Scan for the cell matching the given text and deliver its (X, Y) coordinate at center. 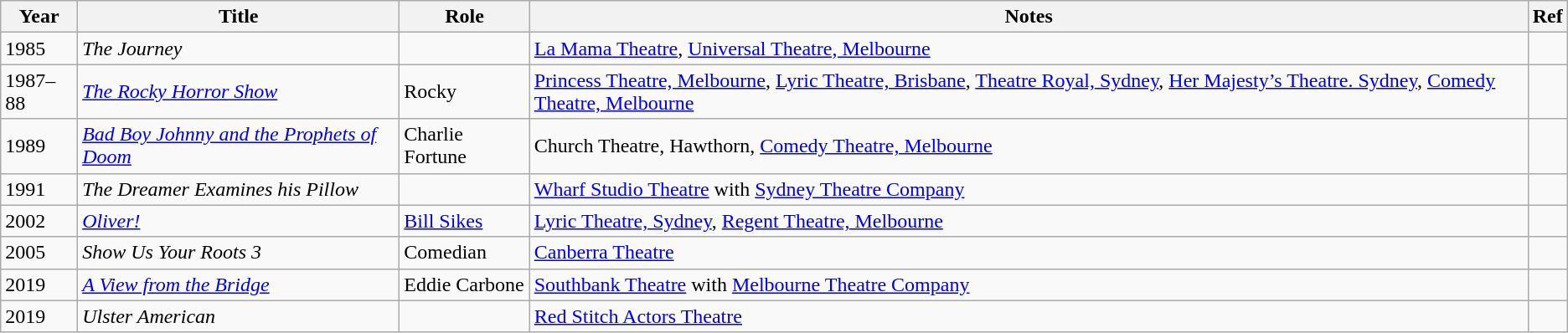
Ulster American (239, 316)
The Dreamer Examines his Pillow (239, 189)
Year (39, 17)
Eddie Carbone (464, 284)
Rocky (464, 92)
Show Us Your Roots 3 (239, 253)
Canberra Theatre (1029, 253)
1989 (39, 146)
Church Theatre, Hawthorn, Comedy Theatre, Melbourne (1029, 146)
Lyric Theatre, Sydney, Regent Theatre, Melbourne (1029, 221)
Comedian (464, 253)
Charlie Fortune (464, 146)
Ref (1548, 17)
La Mama Theatre, Universal Theatre, Melbourne (1029, 49)
Notes (1029, 17)
A View from the Bridge (239, 284)
Title (239, 17)
1987–88 (39, 92)
The Journey (239, 49)
Red Stitch Actors Theatre (1029, 316)
2002 (39, 221)
Princess Theatre, Melbourne, Lyric Theatre, Brisbane, Theatre Royal, Sydney, Her Majesty’s Theatre. Sydney, Comedy Theatre, Melbourne (1029, 92)
Southbank Theatre with Melbourne Theatre Company (1029, 284)
Role (464, 17)
Bad Boy Johnny and the Prophets of Doom (239, 146)
Bill Sikes (464, 221)
1991 (39, 189)
The Rocky Horror Show (239, 92)
Wharf Studio Theatre with Sydney Theatre Company (1029, 189)
1985 (39, 49)
2005 (39, 253)
Oliver! (239, 221)
